Identify which cell holds the provided text, then report its [x, y] central coordinate. 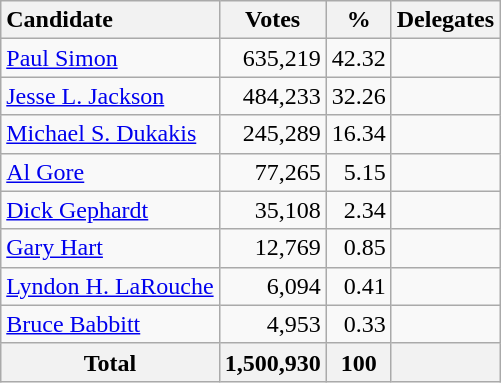
635,219 [272, 58]
0.85 [358, 248]
% [358, 20]
6,094 [272, 286]
2.34 [358, 210]
4,953 [272, 324]
484,233 [272, 96]
Candidate [110, 20]
Total [110, 362]
Votes [272, 20]
12,769 [272, 248]
32.26 [358, 96]
0.33 [358, 324]
245,289 [272, 134]
Jesse L. Jackson [110, 96]
0.41 [358, 286]
100 [358, 362]
Delegates [445, 20]
16.34 [358, 134]
42.32 [358, 58]
Lyndon H. LaRouche [110, 286]
Paul Simon [110, 58]
Dick Gephardt [110, 210]
77,265 [272, 172]
Michael S. Dukakis [110, 134]
5.15 [358, 172]
Al Gore [110, 172]
1,500,930 [272, 362]
Bruce Babbitt [110, 324]
Gary Hart [110, 248]
35,108 [272, 210]
